From the cell containing the given text, extract its center point as (X, Y) coordinate. 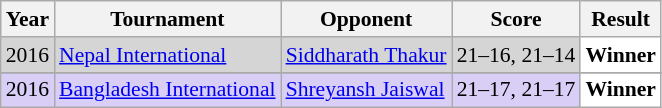
Bangladesh International (168, 90)
Nepal International (168, 55)
Tournament (168, 19)
Opponent (366, 19)
21–17, 21–17 (516, 90)
Siddharath Thakur (366, 55)
Score (516, 19)
Shreyansh Jaiswal (366, 90)
Year (28, 19)
21–16, 21–14 (516, 55)
Result (620, 19)
